Detect which cell encompasses the target text, then output its (X, Y) center coordinate. 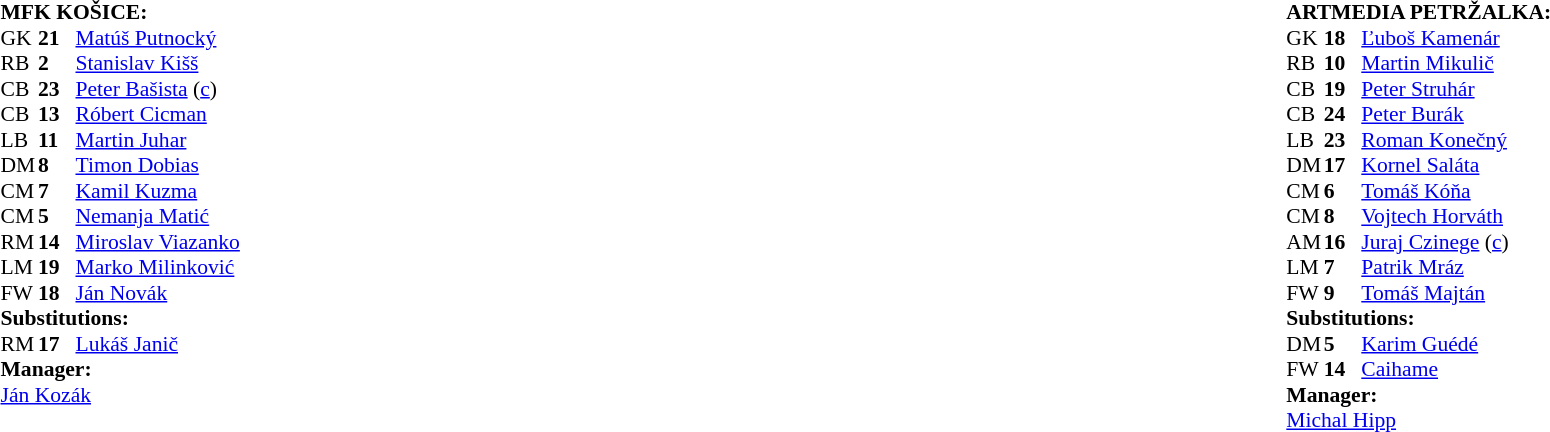
Timon Dobias (158, 165)
Martin Juhar (158, 140)
Manager: (120, 369)
Róbert Cicman (158, 115)
21 (57, 38)
Lukáš Janič (158, 344)
Stanislav Kišš (158, 63)
11 (57, 140)
Matúš Putnocký (158, 38)
Substitutions: (120, 319)
AM (1305, 242)
Nemanja Matić (158, 217)
2 (57, 63)
MFK KOŠICE: (120, 13)
Ján Kozák (120, 395)
Kamil Kuzma (158, 191)
24 (1343, 115)
6 (1343, 191)
10 (1343, 63)
9 (1343, 293)
Marko Milinković (158, 267)
Peter Bašista (c) (158, 89)
13 (57, 115)
Ján Novák (158, 293)
Miroslav Viazanko (158, 242)
16 (1343, 242)
